Output the [X, Y] coordinate of the center of the cell containing the given text.  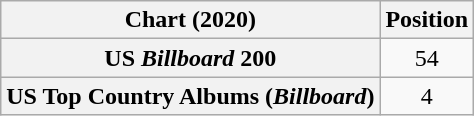
US Billboard 200 [190, 58]
Position [427, 20]
US Top Country Albums (Billboard) [190, 96]
Chart (2020) [190, 20]
4 [427, 96]
54 [427, 58]
